Pinpoint the cell where the given text exists, returning its [x, y] midpoint coordinate. 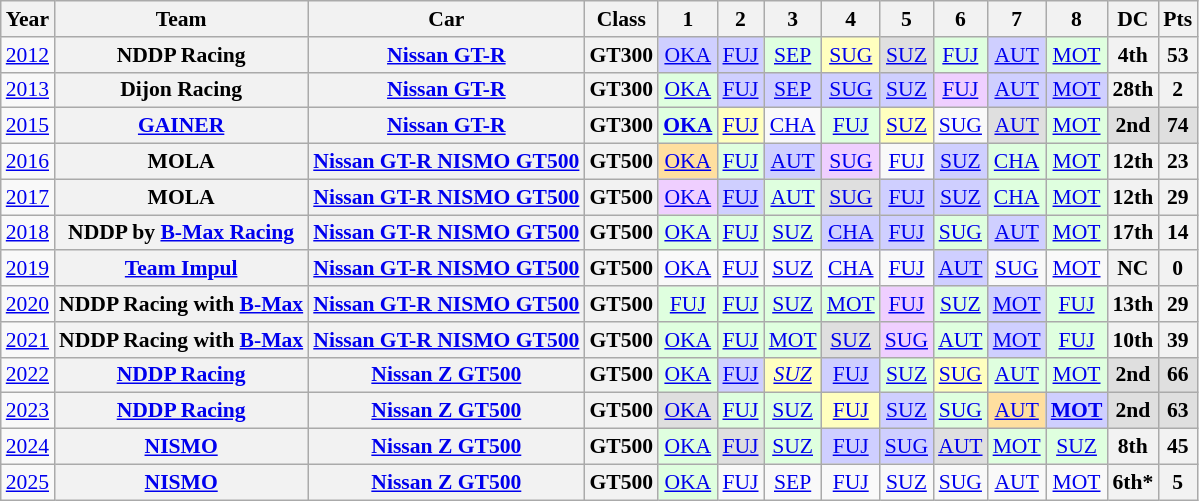
2024 [28, 447]
8 [1077, 19]
13th [1132, 304]
2023 [28, 411]
Car [446, 19]
NC [1132, 269]
Year [28, 19]
Dijon Racing [181, 90]
Team Impul [181, 269]
2019 [28, 269]
2025 [28, 482]
17th [1132, 233]
8th [1132, 447]
39 [1178, 340]
23 [1178, 162]
3 [793, 19]
45 [1178, 447]
7 [1017, 19]
NDDP by B-Max Racing [181, 233]
4 [851, 19]
2018 [28, 233]
28th [1132, 90]
0 [1178, 269]
Pts [1178, 19]
74 [1178, 126]
66 [1178, 375]
2020 [28, 304]
4th [1132, 55]
10th [1132, 340]
53 [1178, 55]
2021 [28, 340]
2015 [28, 126]
14 [1178, 233]
2022 [28, 375]
GAINER [181, 126]
2017 [28, 197]
2012 [28, 55]
6 [960, 19]
1 [688, 19]
Team [181, 19]
DC [1132, 19]
2016 [28, 162]
Class [621, 19]
6th* [1132, 482]
63 [1178, 411]
2013 [28, 90]
